Find where the given text appears and provide that cell's center as (x, y) coordinate. 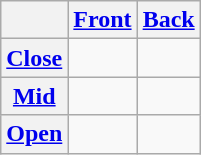
Mid (34, 96)
Front (102, 20)
Open (34, 134)
Close (34, 58)
Back (168, 20)
